Detect which cell encompasses the target text, then output its [x, y] center coordinate. 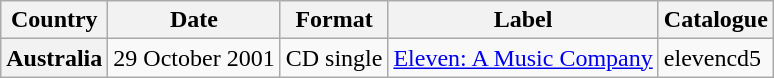
Australia [54, 58]
Catalogue [716, 20]
Eleven: A Music Company [523, 58]
CD single [334, 58]
29 October 2001 [194, 58]
Country [54, 20]
Label [523, 20]
elevencd5 [716, 58]
Date [194, 20]
Format [334, 20]
